Determine the [X, Y] coordinate at the center of the cell enclosing the given text.  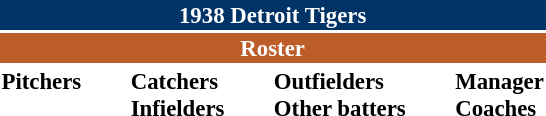
1938 Detroit Tigers [272, 15]
Roster [272, 48]
